For the text-containing cell, return its midpoint in (X, Y) coordinate format. 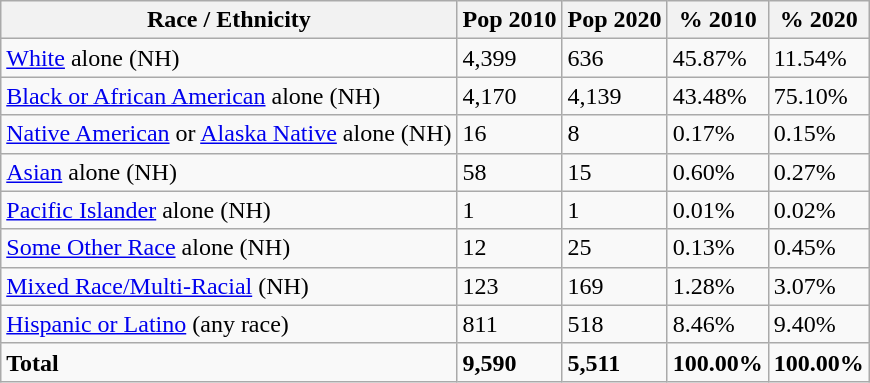
811 (510, 324)
0.60% (718, 172)
Some Other Race alone (NH) (229, 248)
8 (614, 134)
0.17% (718, 134)
0.02% (818, 210)
15 (614, 172)
9,590 (510, 362)
Pop 2010 (510, 20)
0.27% (818, 172)
11.54% (818, 58)
45.87% (718, 58)
16 (510, 134)
75.10% (818, 96)
Pacific Islander alone (NH) (229, 210)
4,170 (510, 96)
5,511 (614, 362)
9.40% (818, 324)
43.48% (718, 96)
Race / Ethnicity (229, 20)
25 (614, 248)
0.15% (818, 134)
Total (229, 362)
3.07% (818, 286)
% 2010 (718, 20)
123 (510, 286)
518 (614, 324)
Black or African American alone (NH) (229, 96)
Hispanic or Latino (any race) (229, 324)
Native American or Alaska Native alone (NH) (229, 134)
Asian alone (NH) (229, 172)
0.01% (718, 210)
8.46% (718, 324)
4,139 (614, 96)
4,399 (510, 58)
1.28% (718, 286)
Pop 2020 (614, 20)
636 (614, 58)
12 (510, 248)
169 (614, 286)
58 (510, 172)
White alone (NH) (229, 58)
0.13% (718, 248)
Mixed Race/Multi-Racial (NH) (229, 286)
0.45% (818, 248)
% 2020 (818, 20)
